Scan for the cell matching the given text and deliver its [X, Y] coordinate at center. 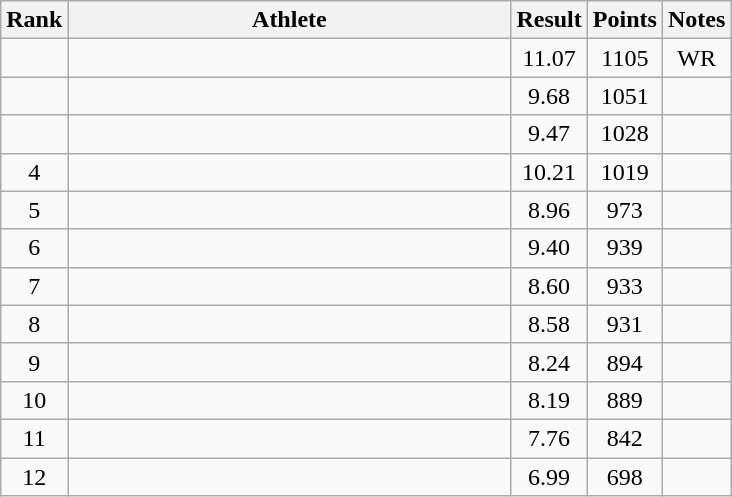
8.24 [549, 362]
9 [34, 362]
931 [624, 324]
1019 [624, 172]
1105 [624, 58]
12 [34, 477]
11.07 [549, 58]
Athlete [290, 20]
973 [624, 210]
1051 [624, 96]
4 [34, 172]
698 [624, 477]
9.40 [549, 248]
6.99 [549, 477]
8.60 [549, 286]
6 [34, 248]
894 [624, 362]
Points [624, 20]
WR [696, 58]
889 [624, 400]
Result [549, 20]
9.68 [549, 96]
8.19 [549, 400]
9.47 [549, 134]
842 [624, 438]
8.58 [549, 324]
939 [624, 248]
7.76 [549, 438]
8.96 [549, 210]
8 [34, 324]
10 [34, 400]
Rank [34, 20]
7 [34, 286]
933 [624, 286]
1028 [624, 134]
5 [34, 210]
10.21 [549, 172]
11 [34, 438]
Notes [696, 20]
